Search for the cell housing the specified text and yield its [x, y] center coordinate. 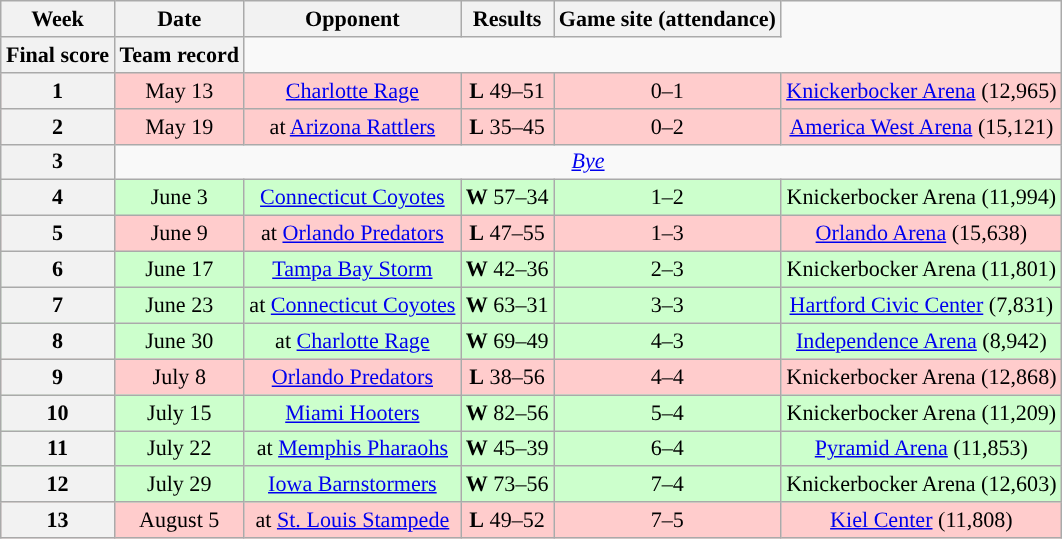
June 17 [179, 269]
Orlando Arena (15,638) [922, 233]
Knickerbocker Arena (11,994) [922, 198]
12 [58, 484]
Opponent [352, 18]
Knickerbocker Arena (12,965) [922, 90]
Date [179, 18]
L 35–45 [508, 126]
9 [58, 377]
May 13 [179, 90]
at Arizona Rattlers [352, 126]
4 [58, 198]
1 [58, 90]
2–3 [668, 269]
Bye [588, 162]
Pyramid Arena (11,853) [922, 448]
L 38–56 [508, 377]
Iowa Barnstormers [352, 484]
7–5 [668, 520]
August 5 [179, 520]
June 23 [179, 305]
Hartford Civic Center (7,831) [922, 305]
Results [508, 18]
at Charlotte Rage [352, 341]
July 29 [179, 484]
at Connecticut Coyotes [352, 305]
2 [58, 126]
June 3 [179, 198]
11 [58, 448]
Knickerbocker Arena (11,209) [922, 412]
1–3 [668, 233]
W 82–56 [508, 412]
5–4 [668, 412]
July 15 [179, 412]
Orlando Predators [352, 377]
at St. Louis Stampede [352, 520]
10 [58, 412]
6–4 [668, 448]
Kiel Center (11,808) [922, 520]
7–4 [668, 484]
June 9 [179, 233]
Final score [58, 54]
Tampa Bay Storm [352, 269]
W 69–49 [508, 341]
W 42–36 [508, 269]
Charlotte Rage [352, 90]
5 [58, 233]
0–2 [668, 126]
L 47–55 [508, 233]
Game site (attendance) [668, 18]
at Orlando Predators [352, 233]
Knickerbocker Arena (12,868) [922, 377]
0–1 [668, 90]
Team record [179, 54]
13 [58, 520]
Independence Arena (8,942) [922, 341]
W 45–39 [508, 448]
6 [58, 269]
L 49–51 [508, 90]
May 19 [179, 126]
Connecticut Coyotes [352, 198]
8 [58, 341]
L 49–52 [508, 520]
7 [58, 305]
July 22 [179, 448]
Week [58, 18]
Miami Hooters [352, 412]
4–3 [668, 341]
W 73–56 [508, 484]
Knickerbocker Arena (12,603) [922, 484]
3–3 [668, 305]
1–2 [668, 198]
3 [58, 162]
at Memphis Pharaohs [352, 448]
June 30 [179, 341]
July 8 [179, 377]
W 63–31 [508, 305]
America West Arena (15,121) [922, 126]
W 57–34 [508, 198]
4–4 [668, 377]
Knickerbocker Arena (11,801) [922, 269]
